Pinpoint the cell where the given text exists, returning its (X, Y) midpoint coordinate. 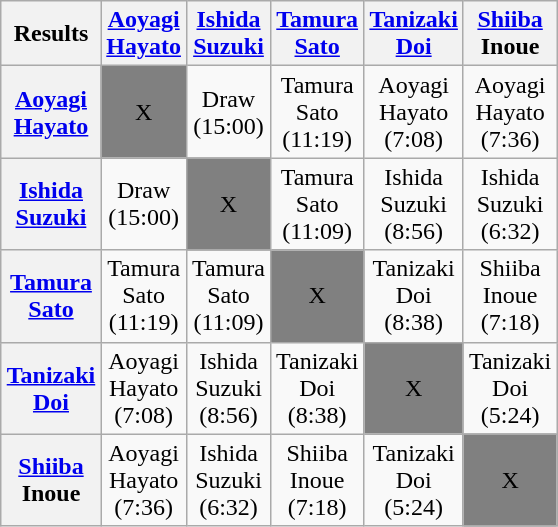
Results (51, 34)
